Pinpoint the cell where the given text exists, returning its (X, Y) midpoint coordinate. 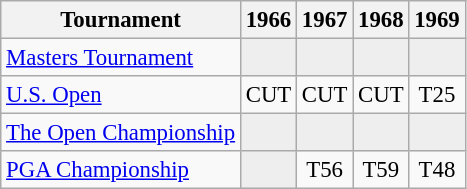
T48 (437, 170)
U.S. Open (121, 95)
1968 (381, 20)
1967 (325, 20)
T59 (381, 170)
1969 (437, 20)
PGA Championship (121, 170)
T25 (437, 95)
The Open Championship (121, 133)
Tournament (121, 20)
Masters Tournament (121, 58)
T56 (325, 170)
1966 (268, 20)
